From the cell containing the given text, extract its center point as (x, y) coordinate. 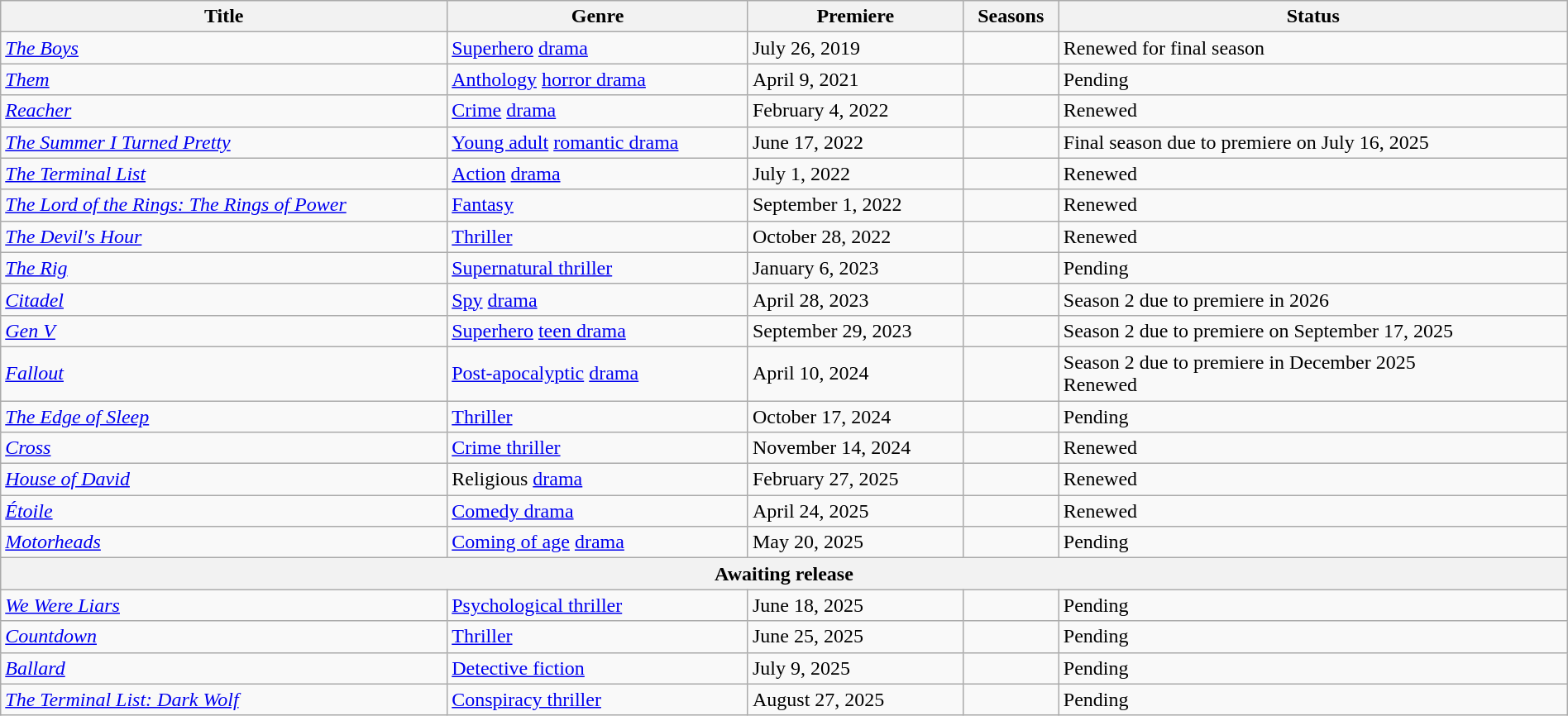
Gen V (224, 331)
Awaiting release (784, 574)
April 9, 2021 (855, 79)
Cross (224, 448)
Season 2 due to premiere in 2026 (1313, 299)
The Boys (224, 48)
Fallout (224, 374)
Status (1313, 17)
Anthology horror drama (598, 79)
Citadel (224, 299)
June 25, 2025 (855, 637)
The Summer I Turned Pretty (224, 142)
Detective fiction (598, 668)
October 28, 2022 (855, 236)
Title (224, 17)
Comedy drama (598, 511)
June 17, 2022 (855, 142)
July 1, 2022 (855, 174)
Conspiracy thriller (598, 699)
Genre (598, 17)
Coming of age drama (598, 542)
Reacher (224, 111)
Premiere (855, 17)
Young adult romantic drama (598, 142)
November 14, 2024 (855, 448)
Religious drama (598, 480)
The Edge of Sleep (224, 416)
Final season due to premiere on July 16, 2025 (1313, 142)
September 1, 2022 (855, 205)
April 28, 2023 (855, 299)
Countdown (224, 637)
Superhero teen drama (598, 331)
Crime thriller (598, 448)
July 26, 2019 (855, 48)
Psychological thriller (598, 605)
Seasons (1011, 17)
Renewed for final season (1313, 48)
We Were Liars (224, 605)
Post-apocalyptic drama (598, 374)
Ballard (224, 668)
August 27, 2025 (855, 699)
February 4, 2022 (855, 111)
Superhero drama (598, 48)
The Lord of the Rings: The Rings of Power (224, 205)
The Terminal List: Dark Wolf (224, 699)
Fantasy (598, 205)
July 9, 2025 (855, 668)
The Terminal List (224, 174)
June 18, 2025 (855, 605)
Them (224, 79)
September 29, 2023 (855, 331)
February 27, 2025 (855, 480)
House of David (224, 480)
January 6, 2023 (855, 268)
The Devil's Hour (224, 236)
Étoile (224, 511)
The Rig (224, 268)
Season 2 due to premiere in December 2025Renewed (1313, 374)
Crime drama (598, 111)
May 20, 2025 (855, 542)
October 17, 2024 (855, 416)
Supernatural thriller (598, 268)
Motorheads (224, 542)
April 10, 2024 (855, 374)
April 24, 2025 (855, 511)
Season 2 due to premiere on September 17, 2025 (1313, 331)
Action drama (598, 174)
Spy drama (598, 299)
